Pinpoint the cell where the given text exists, returning its [X, Y] midpoint coordinate. 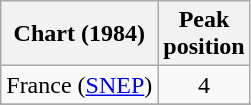
4 [204, 85]
Chart (1984) [80, 34]
France (SNEP) [80, 85]
Peakposition [204, 34]
